Determine the [X, Y] coordinate at the center of the cell enclosing the given text.  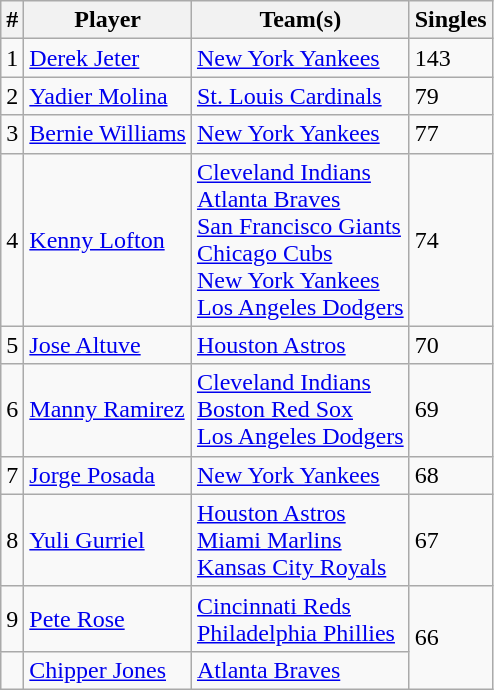
4 [12, 240]
Houston Astros [300, 345]
# [12, 20]
Cincinnati RedsPhiladelphia Phillies [300, 618]
74 [450, 240]
Manny Ramirez [108, 410]
8 [12, 540]
Cleveland IndiansBoston Red SoxLos Angeles Dodgers [300, 410]
69 [450, 410]
77 [450, 134]
6 [12, 410]
7 [12, 475]
Bernie Williams [108, 134]
Team(s) [300, 20]
1 [12, 58]
Kenny Lofton [108, 240]
3 [12, 134]
Cleveland IndiansAtlanta BravesSan Francisco GiantsChicago CubsNew York YankeesLos Angeles Dodgers [300, 240]
143 [450, 58]
5 [12, 345]
Player [108, 20]
67 [450, 540]
66 [450, 638]
Chipper Jones [108, 670]
Pete Rose [108, 618]
2 [12, 96]
70 [450, 345]
Jose Altuve [108, 345]
Derek Jeter [108, 58]
Yadier Molina [108, 96]
9 [12, 618]
79 [450, 96]
St. Louis Cardinals [300, 96]
Jorge Posada [108, 475]
Yuli Gurriel [108, 540]
Singles [450, 20]
68 [450, 475]
Houston AstrosMiami MarlinsKansas City Royals [300, 540]
Atlanta Braves [300, 670]
